Search for the cell housing the specified text and yield its (X, Y) center coordinate. 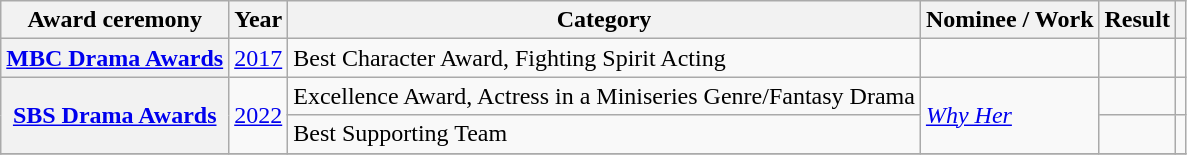
Best Character Award, Fighting Spirit Acting (604, 58)
Why Her (1010, 115)
Best Supporting Team (604, 134)
Nominee / Work (1010, 20)
Excellence Award, Actress in a Miniseries Genre/Fantasy Drama (604, 96)
MBC Drama Awards (115, 58)
SBS Drama Awards (115, 115)
2022 (258, 115)
Award ceremony (115, 20)
Year (258, 20)
Result (1137, 20)
Category (604, 20)
2017 (258, 58)
